For the text-containing cell, return its midpoint in (x, y) coordinate format. 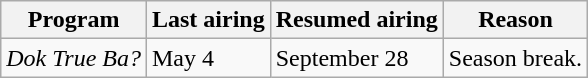
Dok True Ba? (74, 58)
September 28 (356, 58)
Resumed airing (356, 20)
Reason (515, 20)
May 4 (208, 58)
Program (74, 20)
Season break. (515, 58)
Last airing (208, 20)
